Pinpoint the cell where the given text exists, returning its [x, y] midpoint coordinate. 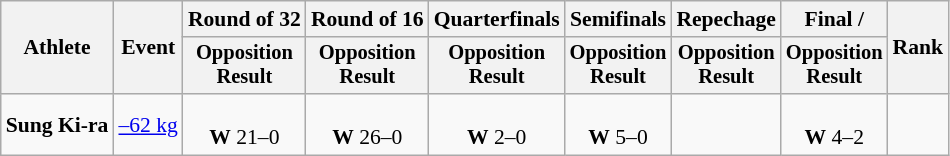
Sung Ki-ra [58, 124]
Round of 16 [368, 19]
Repechage [726, 19]
Athlete [58, 48]
W 4–2 [834, 124]
W 21–0 [244, 124]
W 5–0 [618, 124]
Quarterfinals [497, 19]
W 26–0 [368, 124]
Semifinals [618, 19]
–62 kg [148, 124]
Event [148, 48]
Final / [834, 19]
Rank [918, 48]
Round of 32 [244, 19]
W 2–0 [497, 124]
